Scan for the cell matching the given text and deliver its (x, y) coordinate at center. 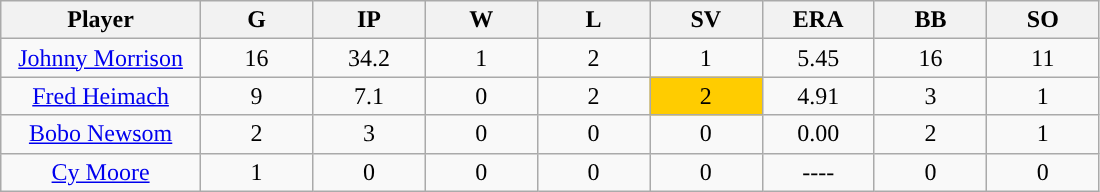
IP (369, 20)
---- (818, 172)
Bobo Newsom (101, 134)
SO (1043, 20)
0.00 (818, 134)
4.91 (818, 96)
L (593, 20)
Player (101, 20)
G (256, 20)
7.1 (369, 96)
5.45 (818, 58)
Fred Heimach (101, 96)
9 (256, 96)
ERA (818, 20)
SV (706, 20)
W (481, 20)
BB (930, 20)
11 (1043, 58)
34.2 (369, 58)
Cy Moore (101, 172)
Johnny Morrison (101, 58)
